Search for the cell housing the specified text and yield its [X, Y] center coordinate. 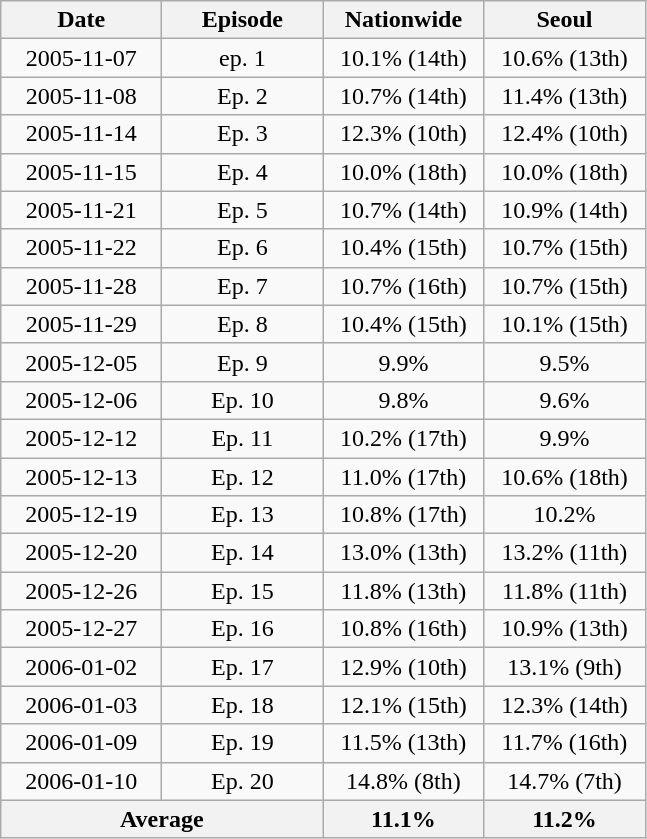
Ep. 13 [242, 515]
Episode [242, 20]
Ep. 16 [242, 629]
2005-11-14 [82, 134]
2005-12-20 [82, 553]
Ep. 19 [242, 743]
Nationwide [404, 20]
Ep. 12 [242, 477]
2005-12-13 [82, 477]
2005-11-15 [82, 172]
10.6% (13th) [564, 58]
Date [82, 20]
9.8% [404, 400]
10.6% (18th) [564, 477]
Seoul [564, 20]
11.1% [404, 819]
2005-12-27 [82, 629]
Ep. 9 [242, 362]
Ep. 18 [242, 705]
Ep. 11 [242, 438]
11.0% (17th) [404, 477]
10.1% (15th) [564, 324]
ep. 1 [242, 58]
2005-11-28 [82, 286]
10.1% (14th) [404, 58]
2005-11-07 [82, 58]
2006-01-10 [82, 781]
Ep. 20 [242, 781]
12.3% (14th) [564, 705]
2006-01-09 [82, 743]
Ep. 14 [242, 553]
14.8% (8th) [404, 781]
2005-12-19 [82, 515]
12.3% (10th) [404, 134]
10.2% (17th) [404, 438]
2005-12-06 [82, 400]
12.9% (10th) [404, 667]
13.0% (13th) [404, 553]
2005-12-05 [82, 362]
11.2% [564, 819]
10.8% (17th) [404, 515]
11.7% (16th) [564, 743]
10.9% (13th) [564, 629]
10.7% (16th) [404, 286]
Ep. 5 [242, 210]
13.1% (9th) [564, 667]
2005-11-21 [82, 210]
Average [162, 819]
2006-01-02 [82, 667]
Ep. 3 [242, 134]
Ep. 15 [242, 591]
2005-12-26 [82, 591]
10.9% (14th) [564, 210]
Ep. 10 [242, 400]
11.5% (13th) [404, 743]
2005-11-08 [82, 96]
2005-11-29 [82, 324]
12.4% (10th) [564, 134]
2005-12-12 [82, 438]
11.8% (11th) [564, 591]
11.8% (13th) [404, 591]
9.6% [564, 400]
12.1% (15th) [404, 705]
9.5% [564, 362]
Ep. 2 [242, 96]
Ep. 6 [242, 248]
10.2% [564, 515]
2006-01-03 [82, 705]
10.8% (16th) [404, 629]
2005-11-22 [82, 248]
Ep. 17 [242, 667]
Ep. 7 [242, 286]
Ep. 4 [242, 172]
11.4% (13th) [564, 96]
Ep. 8 [242, 324]
14.7% (7th) [564, 781]
13.2% (11th) [564, 553]
